Identify which cell holds the provided text, then report its (x, y) central coordinate. 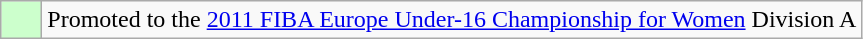
Promoted to the 2011 FIBA Europe Under-16 Championship for Women Division A (452, 20)
